Find where the given text appears and provide that cell's center as [x, y] coordinate. 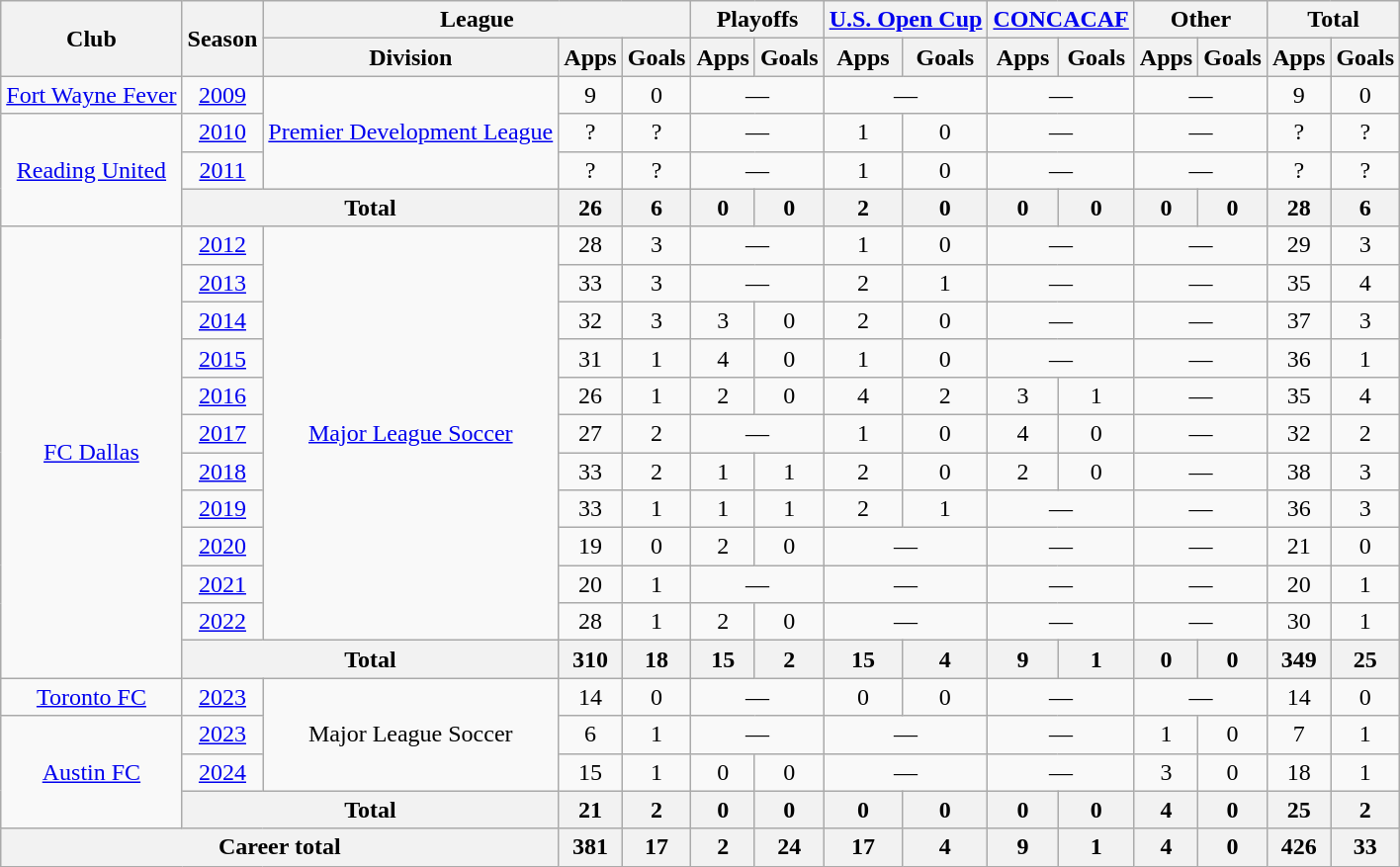
38 [1298, 472]
Reading United [91, 170]
7 [1298, 735]
Other [1200, 20]
31 [590, 358]
2012 [222, 245]
2011 [222, 170]
2021 [222, 584]
2015 [222, 358]
U.S. Open Cup [906, 20]
37 [1298, 320]
Toronto FC [91, 697]
310 [590, 659]
29 [1298, 245]
2017 [222, 433]
Season [222, 39]
2019 [222, 509]
Career total [280, 847]
2018 [222, 472]
Austin FC [91, 772]
19 [590, 547]
2020 [222, 547]
2009 [222, 95]
League [477, 20]
381 [590, 847]
2016 [222, 395]
27 [590, 433]
Division [411, 57]
2024 [222, 772]
426 [1298, 847]
Club [91, 39]
2013 [222, 283]
2010 [222, 132]
349 [1298, 659]
2022 [222, 622]
Premier Development League [411, 132]
Fort Wayne Fever [91, 95]
Playoffs [757, 20]
FC Dallas [91, 453]
24 [789, 847]
CONCACAF [1061, 20]
2014 [222, 320]
30 [1298, 622]
